Return [X, Y] of the center of cell containing provided text 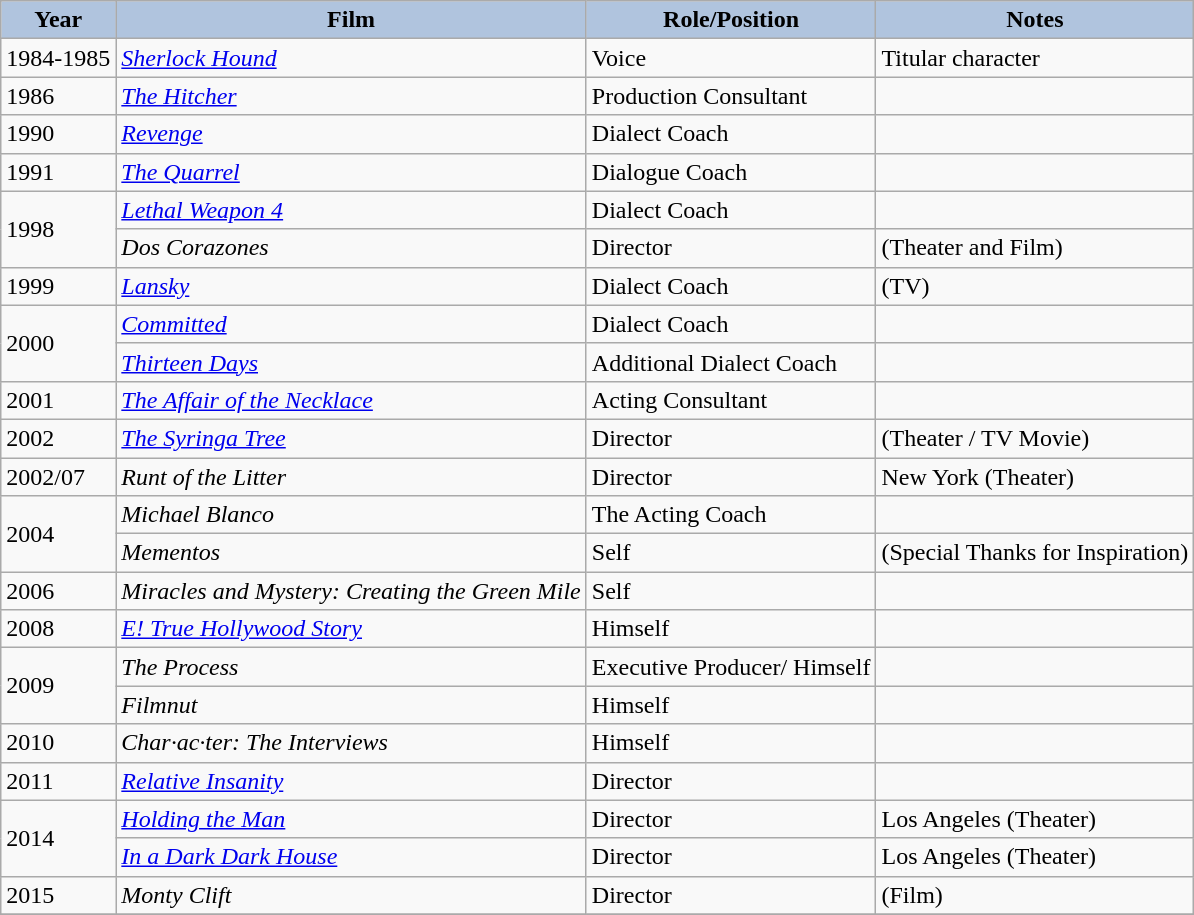
1984-1985 [58, 58]
2002/07 [58, 477]
E! True Hollywood Story [352, 629]
The Affair of the Necklace [352, 400]
(Theater / TV Movie) [1035, 438]
Voice [731, 58]
Char·ac·ter: The Interviews [352, 743]
1986 [58, 96]
Lethal Weapon 4 [352, 210]
Revenge [352, 134]
1991 [58, 172]
1990 [58, 134]
2006 [58, 591]
2009 [58, 686]
2008 [58, 629]
The Acting Coach [731, 515]
Miracles and Mystery: Creating the Green Mile [352, 591]
2011 [58, 781]
Relative Insanity [352, 781]
1999 [58, 286]
Dialogue Coach [731, 172]
Film [352, 20]
Committed [352, 324]
(TV) [1035, 286]
Executive Producer/ Himself [731, 667]
Monty Clift [352, 895]
2001 [58, 400]
The Process [352, 667]
(Film) [1035, 895]
Filmnut [352, 705]
The Syringa Tree [352, 438]
2000 [58, 343]
New York (Theater) [1035, 477]
Role/Position [731, 20]
Additional Dialect Coach [731, 362]
1998 [58, 229]
2004 [58, 534]
Thirteen Days [352, 362]
Lansky [352, 286]
2014 [58, 838]
The Quarrel [352, 172]
Runt of the Litter [352, 477]
Dos Corazones [352, 248]
Michael Blanco [352, 515]
Acting Consultant [731, 400]
Notes [1035, 20]
Production Consultant [731, 96]
Year [58, 20]
The Hitcher [352, 96]
(Theater and Film) [1035, 248]
Sherlock Hound [352, 58]
2010 [58, 743]
2002 [58, 438]
Titular character [1035, 58]
In a Dark Dark House [352, 857]
Mementos [352, 553]
(Special Thanks for Inspiration) [1035, 553]
Holding the Man [352, 819]
2015 [58, 895]
